Output the (X, Y) coordinate of the center of the cell containing the given text.  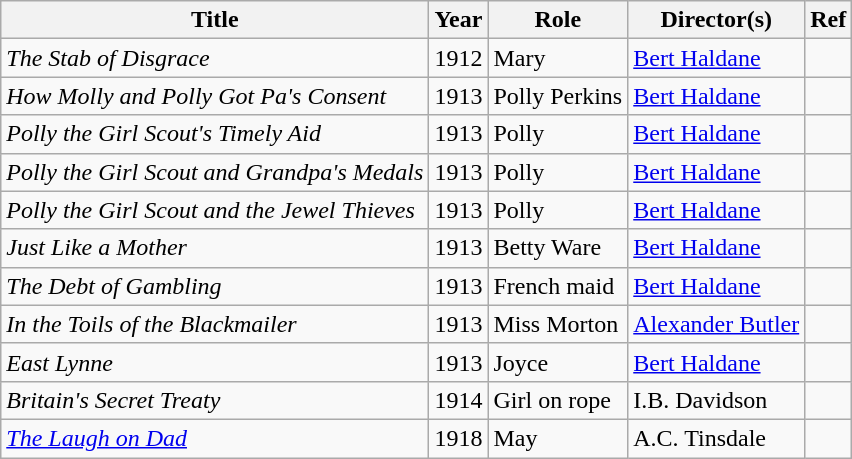
Alexander Butler (716, 324)
Miss Morton (558, 324)
Polly the Girl Scout and the Jewel Thieves (215, 210)
1914 (458, 400)
1918 (458, 438)
The Laugh on Dad (215, 438)
Ref (828, 20)
In the Toils of the Blackmailer (215, 324)
Britain's Secret Treaty (215, 400)
A.C. Tinsdale (716, 438)
May (558, 438)
Polly Perkins (558, 96)
Year (458, 20)
The Debt of Gambling (215, 286)
Polly the Girl Scout and Grandpa's Medals (215, 172)
French maid (558, 286)
Title (215, 20)
Polly the Girl Scout's Timely Aid (215, 134)
Girl on rope (558, 400)
Joyce (558, 362)
1912 (458, 58)
The Stab of Disgrace (215, 58)
How Molly and Polly Got Pa's Consent (215, 96)
Just Like a Mother (215, 248)
East Lynne (215, 362)
Director(s) (716, 20)
Mary (558, 58)
Betty Ware (558, 248)
Role (558, 20)
I.B. Davidson (716, 400)
